Locate the cell with the specified text and output its (x, y) center coordinate. 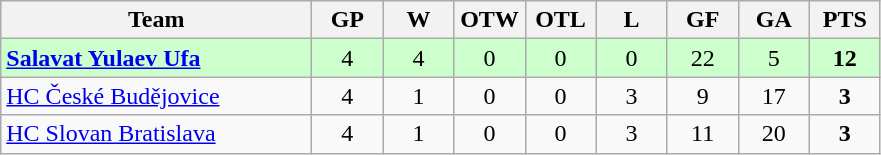
W (418, 20)
5 (774, 58)
17 (774, 96)
22 (702, 58)
GA (774, 20)
OTL (560, 20)
OTW (490, 20)
12 (844, 58)
GP (348, 20)
PTS (844, 20)
L (632, 20)
20 (774, 134)
Team (156, 20)
HC České Budějovice (156, 96)
GF (702, 20)
Salavat Yulaev Ufa (156, 58)
HC Slovan Bratislava (156, 134)
11 (702, 134)
9 (702, 96)
